From the cell containing the given text, extract its center point as (X, Y) coordinate. 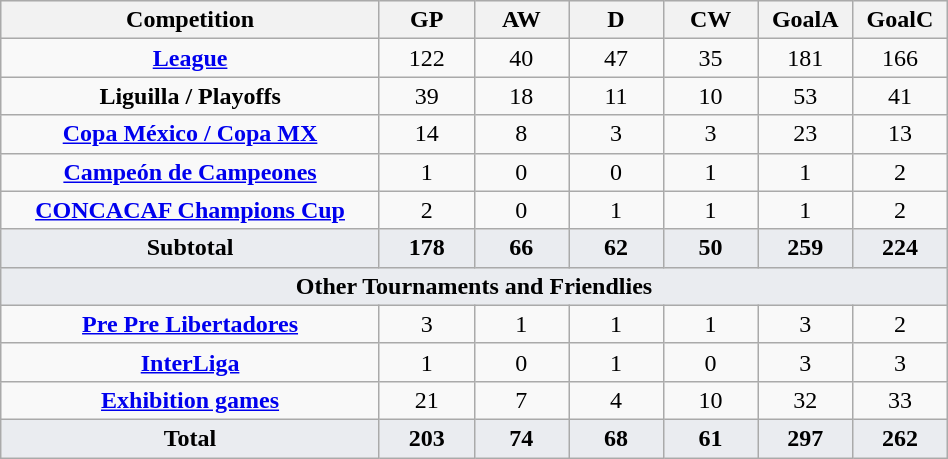
D (616, 20)
21 (426, 400)
GoalA (806, 20)
23 (806, 134)
Campeón de Campeones (190, 172)
50 (710, 248)
33 (900, 400)
74 (522, 438)
11 (616, 96)
224 (900, 248)
Pre Pre Libertadores (190, 324)
53 (806, 96)
68 (616, 438)
262 (900, 438)
66 (522, 248)
259 (806, 248)
62 (616, 248)
Total (190, 438)
AW (522, 20)
41 (900, 96)
CW (710, 20)
40 (522, 58)
Subtotal (190, 248)
Exhibition games (190, 400)
GoalC (900, 20)
18 (522, 96)
14 (426, 134)
Other Tournaments and Friendlies (474, 286)
Liguilla / Playoffs (190, 96)
181 (806, 58)
13 (900, 134)
122 (426, 58)
35 (710, 58)
297 (806, 438)
39 (426, 96)
GP (426, 20)
CONCACAF Champions Cup (190, 210)
4 (616, 400)
InterLiga (190, 362)
47 (616, 58)
Competition (190, 20)
61 (710, 438)
32 (806, 400)
203 (426, 438)
8 (522, 134)
178 (426, 248)
League (190, 58)
166 (900, 58)
7 (522, 400)
Copa México / Copa MX (190, 134)
